For the text-containing cell, return its midpoint in (x, y) coordinate format. 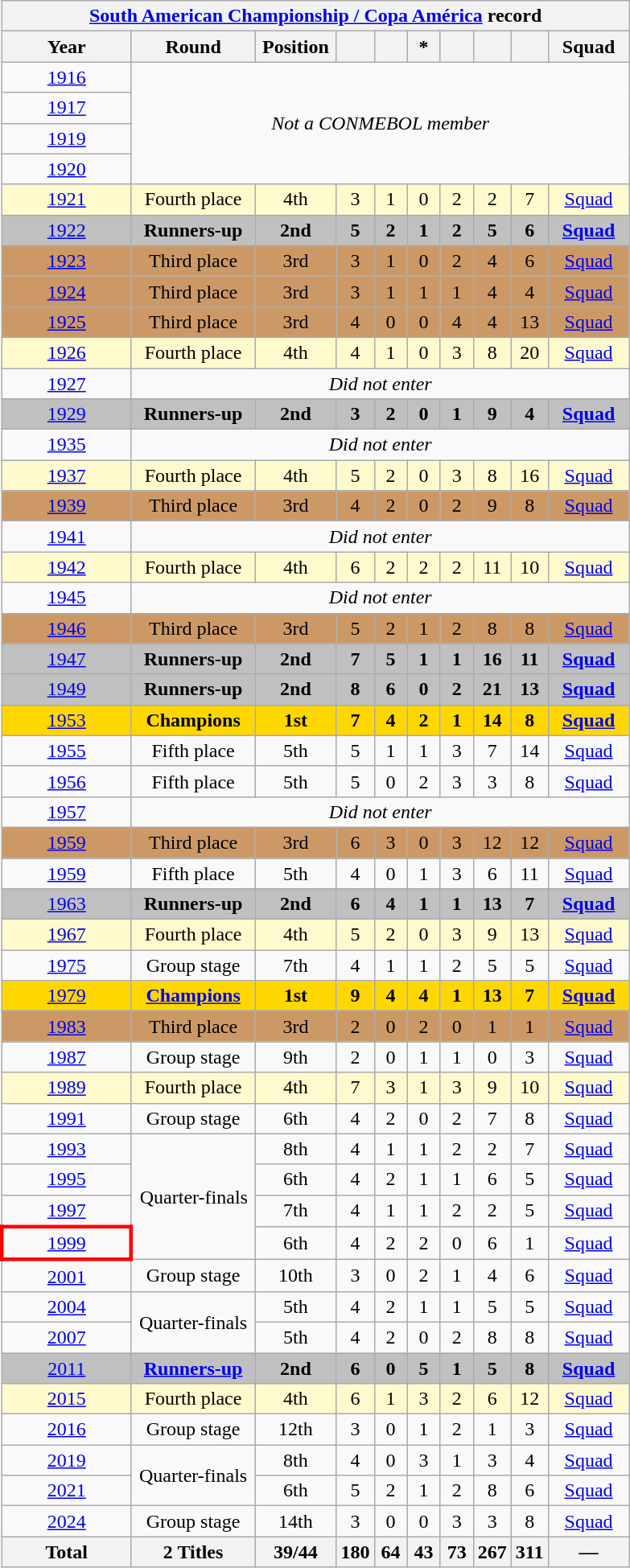
1993 (66, 1149)
1922 (66, 230)
1923 (66, 261)
21 (492, 689)
1956 (66, 781)
1929 (66, 414)
1937 (66, 475)
39/44 (296, 1552)
Round (193, 47)
1927 (66, 384)
1945 (66, 598)
1991 (66, 1118)
2001 (66, 1276)
2024 (66, 1521)
2007 (66, 1337)
1963 (66, 904)
1946 (66, 628)
311 (529, 1552)
2004 (66, 1307)
1942 (66, 567)
2019 (66, 1460)
1941 (66, 537)
1925 (66, 322)
Total (66, 1552)
Position (296, 47)
1921 (66, 200)
2 Titles (193, 1552)
1953 (66, 720)
1920 (66, 169)
1983 (66, 1027)
73 (457, 1552)
64 (391, 1552)
1995 (66, 1179)
2015 (66, 1399)
1997 (66, 1211)
2016 (66, 1430)
267 (492, 1552)
20 (529, 352)
1917 (66, 108)
1947 (66, 659)
1975 (66, 965)
10th (296, 1276)
1967 (66, 935)
1957 (66, 812)
1924 (66, 291)
1926 (66, 352)
1979 (66, 996)
1989 (66, 1088)
South American Championship / Copa América record (315, 16)
1987 (66, 1057)
Not a CONMEBOL member (380, 123)
1949 (66, 689)
1955 (66, 751)
1935 (66, 445)
43 (423, 1552)
Year (66, 47)
1999 (66, 1244)
1919 (66, 138)
2021 (66, 1491)
1916 (66, 77)
14th (296, 1521)
9th (296, 1057)
12th (296, 1430)
— (589, 1552)
2011 (66, 1368)
1939 (66, 506)
* (423, 47)
180 (356, 1552)
